Identify which cell holds the provided text, then report its [X, Y] central coordinate. 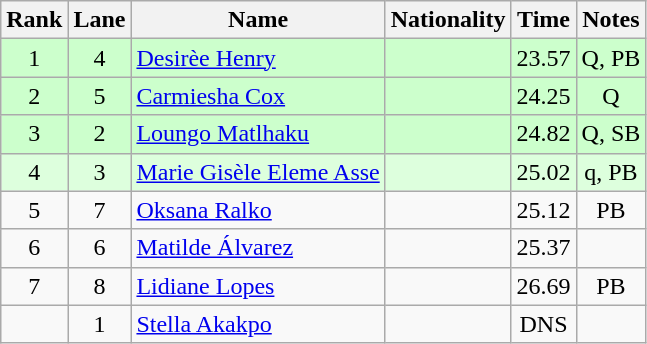
Q [611, 96]
Q, SB [611, 134]
Time [544, 20]
q, PB [611, 172]
Nationality [448, 20]
Desirèe Henry [258, 58]
Loungo Matlhaku [258, 134]
Marie Gisèle Eleme Asse [258, 172]
Lane [100, 20]
Carmiesha Cox [258, 96]
Rank [34, 20]
Matilde Álvarez [258, 248]
Stella Akakpo [258, 324]
Oksana Ralko [258, 210]
24.82 [544, 134]
25.37 [544, 248]
24.25 [544, 96]
Lidiane Lopes [258, 286]
Notes [611, 20]
23.57 [544, 58]
25.12 [544, 210]
Name [258, 20]
8 [100, 286]
25.02 [544, 172]
DNS [544, 324]
Q, PB [611, 58]
26.69 [544, 286]
